For the text-containing cell, return its midpoint in (X, Y) coordinate format. 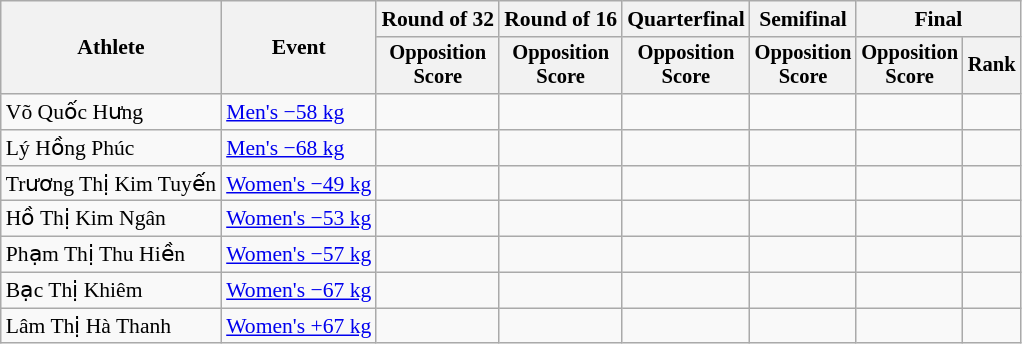
Lâm Thị Hà Thanh (111, 326)
Women's −57 kg (298, 255)
Round of 16 (560, 19)
Athlete (111, 48)
Lý Hồng Phúc (111, 148)
Quarterfinal (686, 19)
Final (938, 19)
Women's −49 kg (298, 184)
Round of 32 (438, 19)
Men's −68 kg (298, 148)
Võ Quốc Hưng (111, 112)
Event (298, 48)
Semifinal (804, 19)
Trương Thị Kim Tuyến (111, 184)
Women's −67 kg (298, 291)
Women's −53 kg (298, 219)
Phạm Thị Thu Hiền (111, 255)
Women's +67 kg (298, 326)
Rank (992, 66)
Men's −58 kg (298, 112)
Hồ Thị Kim Ngân (111, 219)
Bạc Thị Khiêm (111, 291)
